Extract the [X, Y] coordinate from the center of the cell holding the provided text.  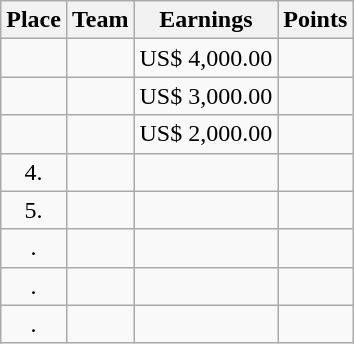
US$ 3,000.00 [206, 96]
Points [316, 20]
US$ 4,000.00 [206, 58]
US$ 2,000.00 [206, 134]
Place [34, 20]
Earnings [206, 20]
4. [34, 172]
5. [34, 210]
Team [100, 20]
